Search for the cell housing the specified text and yield its (X, Y) center coordinate. 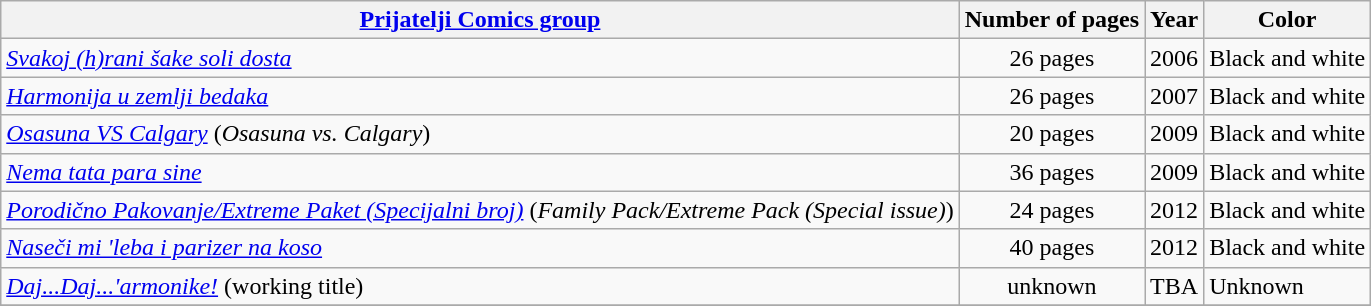
36 pages (1052, 172)
TBA (1174, 286)
2006 (1174, 58)
Unknown (1288, 286)
Svakoj (h)rani šake soli dosta (480, 58)
20 pages (1052, 134)
Naseči mi 'leba i parizer na koso (480, 248)
2007 (1174, 96)
40 pages (1052, 248)
Porodično Pakovanje/Extreme Paket (Specijalni broj) (Family Pack/Extreme Pack (Special issue)) (480, 210)
Harmonija u zemlji bedaka (480, 96)
Year (1174, 20)
Nema tata para sine (480, 172)
Number of pages (1052, 20)
Daj...Daj...'armonike! (working title) (480, 286)
Color (1288, 20)
unknown (1052, 286)
Osasuna VS Calgary (Osasuna vs. Calgary) (480, 134)
24 pages (1052, 210)
Prijatelji Comics group (480, 20)
